Scan for the cell matching the given text and deliver its (X, Y) coordinate at center. 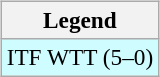
Legend (80, 20)
ITF WTT (5–0) (80, 57)
